Capture the cell that displays the provided text and extract its (X, Y) central coordinate. 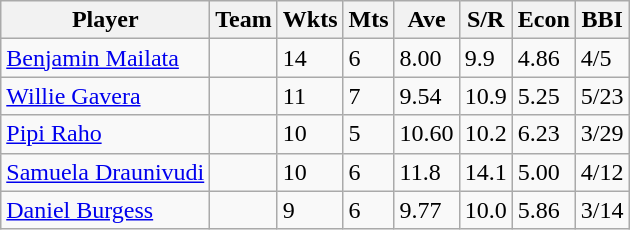
9.54 (426, 96)
Ave (426, 20)
5.25 (544, 96)
S/R (486, 20)
14.1 (486, 172)
Mts (368, 20)
Econ (544, 20)
Player (106, 20)
10.0 (486, 210)
Wkts (310, 20)
6.23 (544, 134)
5.86 (544, 210)
4/5 (602, 58)
4/12 (602, 172)
Benjamin Mailata (106, 58)
9 (310, 210)
3/14 (602, 210)
BBI (602, 20)
9.77 (426, 210)
Willie Gavera (106, 96)
11 (310, 96)
5 (368, 134)
8.00 (426, 58)
Samuela Draunivudi (106, 172)
Pipi Raho (106, 134)
10.60 (426, 134)
11.8 (426, 172)
7 (368, 96)
9.9 (486, 58)
Team (244, 20)
10.9 (486, 96)
Daniel Burgess (106, 210)
5.00 (544, 172)
14 (310, 58)
4.86 (544, 58)
3/29 (602, 134)
10.2 (486, 134)
5/23 (602, 96)
